Output the [X, Y] coordinate of the center of the cell containing the given text.  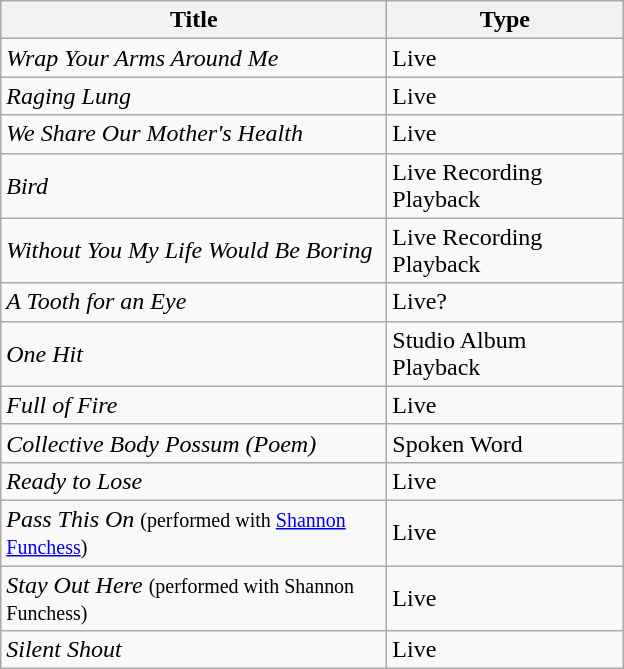
Stay Out Here (performed with Shannon Funchess) [194, 598]
Bird [194, 186]
Full of Fire [194, 405]
Silent Shout [194, 650]
We Share Our Mother's Health [194, 134]
A Tooth for an Eye [194, 302]
Title [194, 20]
Live? [505, 302]
Ready to Lose [194, 481]
Pass This On (performed with Shannon Funchess) [194, 532]
Without You My Life Would Be Boring [194, 250]
Spoken Word [505, 443]
Studio Album Playback [505, 354]
Raging Lung [194, 96]
One Hit [194, 354]
Wrap Your Arms Around Me [194, 58]
Collective Body Possum (Poem) [194, 443]
Type [505, 20]
